Find where the given text appears and provide that cell's center as (X, Y) coordinate. 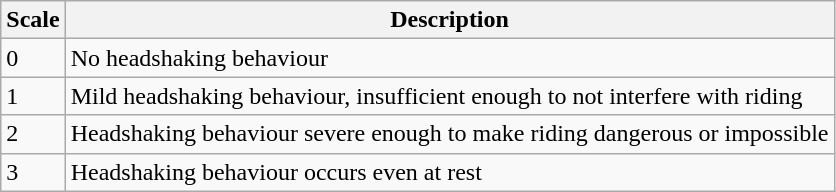
3 (33, 172)
No headshaking behaviour (450, 58)
Description (450, 20)
0 (33, 58)
Mild headshaking behaviour, insufficient enough to not interfere with riding (450, 96)
Headshaking behaviour severe enough to make riding dangerous or impossible (450, 134)
Scale (33, 20)
1 (33, 96)
Headshaking behaviour occurs even at rest (450, 172)
2 (33, 134)
